Scan for the cell matching the given text and deliver its [X, Y] coordinate at center. 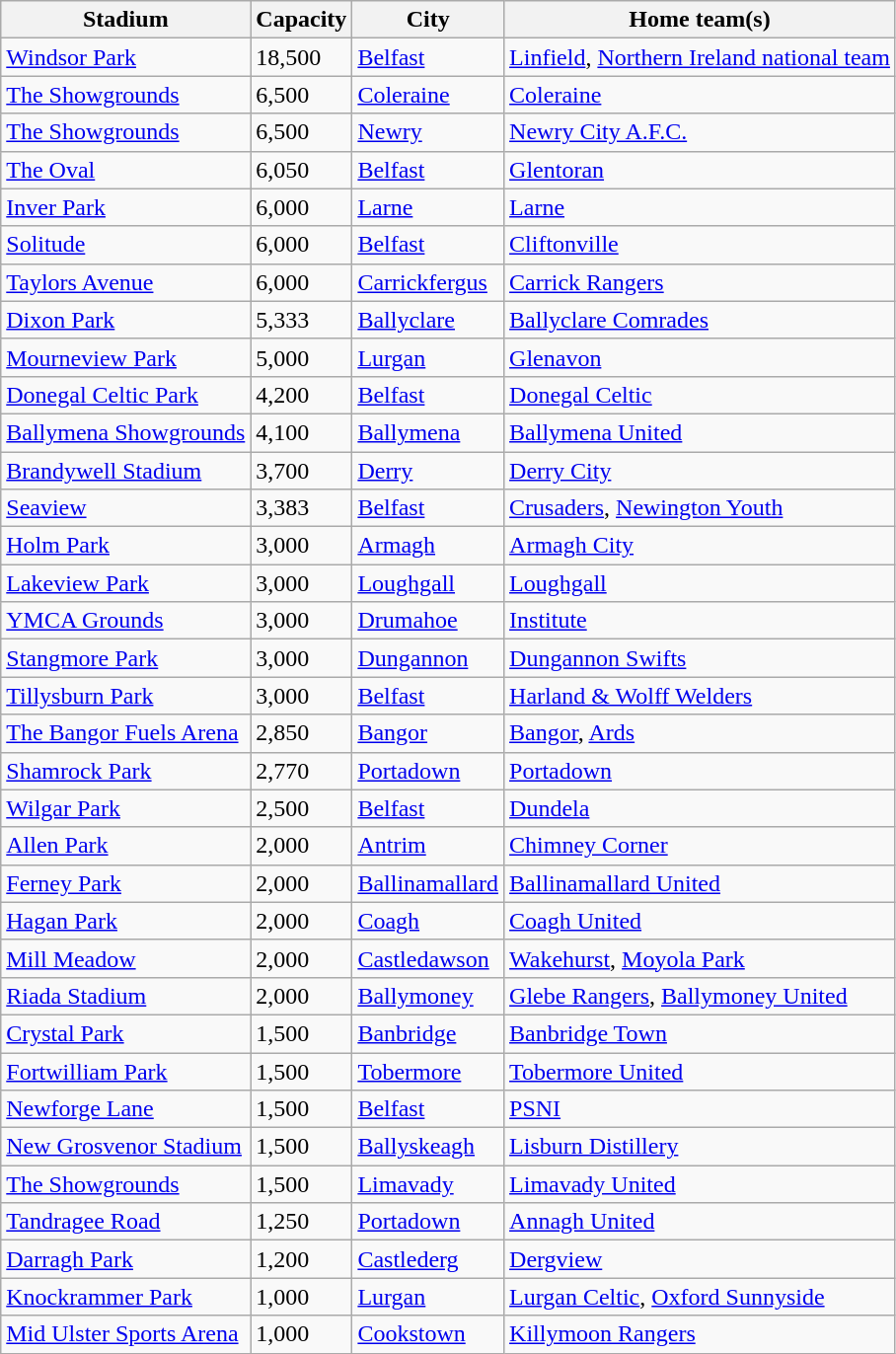
Newry [428, 132]
Ballinamallard United [701, 883]
Drumahoe [428, 621]
Allen Park [126, 846]
Armagh City [701, 546]
Crusaders, Newington Youth [701, 508]
Tobermore United [701, 1071]
3,383 [302, 508]
Glentoran [701, 170]
Ballymena United [701, 432]
Newforge Lane [126, 1109]
Tobermore [428, 1071]
PSNI [701, 1109]
Limavady [428, 1184]
Capacity [302, 20]
Ballymoney [428, 996]
Hagan Park [126, 921]
1,200 [302, 1259]
Crystal Park [126, 1033]
YMCA Grounds [126, 621]
2,500 [302, 808]
Annagh United [701, 1222]
Limavady United [701, 1184]
Donegal Celtic [701, 395]
The Bangor Fuels Arena [126, 733]
Linfield, Northern Ireland national team [701, 57]
Cliftonville [701, 245]
Donegal Celtic Park [126, 395]
Antrim [428, 846]
1,250 [302, 1222]
Mid Ulster Sports Arena [126, 1334]
Banbridge [428, 1033]
Brandywell Stadium [126, 471]
Ballyskeagh [428, 1147]
Ballyclare Comrades [701, 320]
Dundela [701, 808]
Ballymena Showgrounds [126, 432]
4,200 [302, 395]
City [428, 20]
Glenavon [701, 357]
Shamrock Park [126, 771]
Mourneview Park [126, 357]
Banbridge Town [701, 1033]
Darragh Park [126, 1259]
Mill Meadow [126, 958]
Carrick Rangers [701, 282]
Coagh United [701, 921]
Home team(s) [701, 20]
18,500 [302, 57]
Castlederg [428, 1259]
Inver Park [126, 207]
Glebe Rangers, Ballymoney United [701, 996]
Riada Stadium [126, 996]
New Grosvenor Stadium [126, 1147]
Killymoon Rangers [701, 1334]
Wilgar Park [126, 808]
Lisburn Distillery [701, 1147]
5,333 [302, 320]
Lurgan Celtic, Oxford Sunnyside [701, 1297]
Cookstown [428, 1334]
Ballymena [428, 432]
Institute [701, 621]
Dungannon Swifts [701, 658]
Harland & Wolff Welders [701, 696]
Armagh [428, 546]
2,770 [302, 771]
Stadium [126, 20]
Tandragee Road [126, 1222]
Solitude [126, 245]
Coagh [428, 921]
Carrickfergus [428, 282]
Holm Park [126, 546]
Dixon Park [126, 320]
Bangor, Ards [701, 733]
Ballinamallard [428, 883]
2,850 [302, 733]
4,100 [302, 432]
Ballyclare [428, 320]
Lakeview Park [126, 583]
Knockrammer Park [126, 1297]
Stangmore Park [126, 658]
Derry [428, 471]
Dergview [701, 1259]
Fortwilliam Park [126, 1071]
Chimney Corner [701, 846]
5,000 [302, 357]
Seaview [126, 508]
Newry City A.F.C. [701, 132]
Ferney Park [126, 883]
Dungannon [428, 658]
Castledawson [428, 958]
3,700 [302, 471]
Tillysburn Park [126, 696]
Wakehurst, Moyola Park [701, 958]
6,050 [302, 170]
The Oval [126, 170]
Bangor [428, 733]
Derry City [701, 471]
Taylors Avenue [126, 282]
Windsor Park [126, 57]
